Detect which cell encompasses the target text, then output its [x, y] center coordinate. 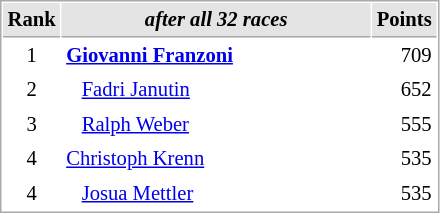
after all 32 races [216, 20]
3 [32, 124]
652 [404, 90]
555 [404, 124]
Points [404, 20]
1 [32, 56]
709 [404, 56]
Rank [32, 20]
Christoph Krenn [216, 158]
2 [32, 90]
Giovanni Franzoni [216, 56]
Josua Mettler [216, 194]
Fadri Janutin [216, 90]
Ralph Weber [216, 124]
